Search for the cell housing the specified text and yield its (x, y) center coordinate. 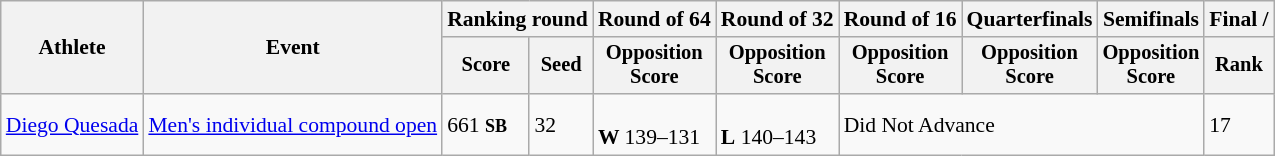
L 140–143 (778, 124)
Ranking round (518, 19)
17 (1239, 124)
32 (560, 124)
Round of 64 (654, 19)
Score (486, 66)
Round of 16 (900, 19)
Quarterfinals (1030, 19)
Round of 32 (778, 19)
W 139–131 (654, 124)
Seed (560, 66)
661 SB (486, 124)
Final / (1239, 19)
Diego Quesada (72, 124)
Event (292, 48)
Rank (1239, 66)
Semifinals (1152, 19)
Did Not Advance (1022, 124)
Men's individual compound open (292, 124)
Athlete (72, 48)
